Return the [X, Y] coordinate for the center point of the cell that contains the specified text.  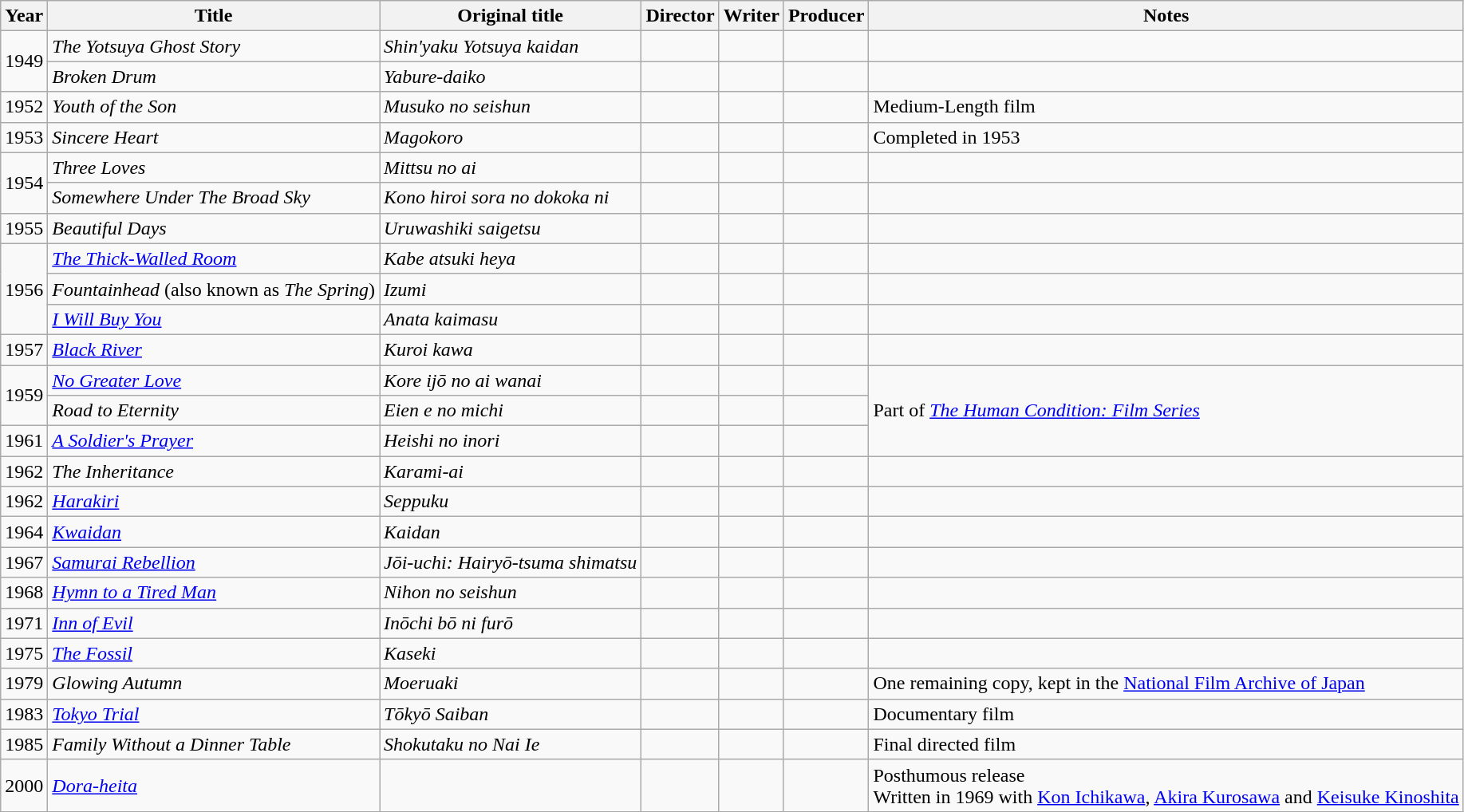
Tōkyō Saiban [511, 714]
1979 [24, 684]
Title [214, 16]
A Soldier's Prayer [214, 441]
Kaidan [511, 532]
Seppuku [511, 502]
Shokutaku no Nai Ie [511, 744]
1983 [24, 714]
Original title [511, 16]
Kwaidan [214, 532]
The Fossil [214, 653]
One remaining copy, kept in the National Film Archive of Japan [1166, 684]
Black River [214, 349]
Year [24, 16]
Kono hiroi sora no dokoka ni [511, 198]
Documentary film [1166, 714]
1968 [24, 593]
Family Without a Dinner Table [214, 744]
Writer [752, 16]
Fountainhead (also known as The Spring) [214, 289]
Hymn to a Tired Man [214, 593]
Posthumous releaseWritten in 1969 with Kon Ichikawa, Akira Kurosawa and Keisuke Kinoshita [1166, 785]
Somewhere Under The Broad Sky [214, 198]
Glowing Autumn [214, 684]
1975 [24, 653]
Magokoro [511, 137]
Harakiri [214, 502]
Heishi no inori [511, 441]
Mittsu no ai [511, 168]
Shin'yaku Yotsuya kaidan [511, 46]
1964 [24, 532]
Road to Eternity [214, 411]
Karami-ai [511, 471]
1949 [24, 61]
Yabure-daiko [511, 77]
The Yotsuya Ghost Story [214, 46]
Izumi [511, 289]
1956 [24, 289]
Eien e no michi [511, 411]
Dora-heita [214, 785]
1967 [24, 562]
Tokyo Trial [214, 714]
Kuroi kawa [511, 349]
Beautiful Days [214, 228]
Samurai Rebellion [214, 562]
1961 [24, 441]
Uruwashiki saigetsu [511, 228]
I Will Buy You [214, 319]
No Greater Love [214, 380]
Kabe atsuki heya [511, 258]
Inn of Evil [214, 623]
Producer [827, 16]
Kaseki [511, 653]
Broken Drum [214, 77]
1952 [24, 107]
Moeruaki [511, 684]
Part of The Human Condition: Film Series [1166, 411]
Jōi-uchi: Hairyō-tsuma shimatsu [511, 562]
1971 [24, 623]
Medium-Length film [1166, 107]
Kore ijō no ai wanai [511, 380]
Anata kaimasu [511, 319]
Musuko no seishun [511, 107]
1957 [24, 349]
Youth of the Son [214, 107]
Completed in 1953 [1166, 137]
2000 [24, 785]
1959 [24, 396]
The Inheritance [214, 471]
1954 [24, 183]
1955 [24, 228]
The Thick-Walled Room [214, 258]
Notes [1166, 16]
Inōchi bō ni furō [511, 623]
Sincere Heart [214, 137]
1985 [24, 744]
Final directed film [1166, 744]
Three Loves [214, 168]
Nihon no seishun [511, 593]
Director [680, 16]
1953 [24, 137]
